Capture the cell that displays the provided text and extract its (X, Y) central coordinate. 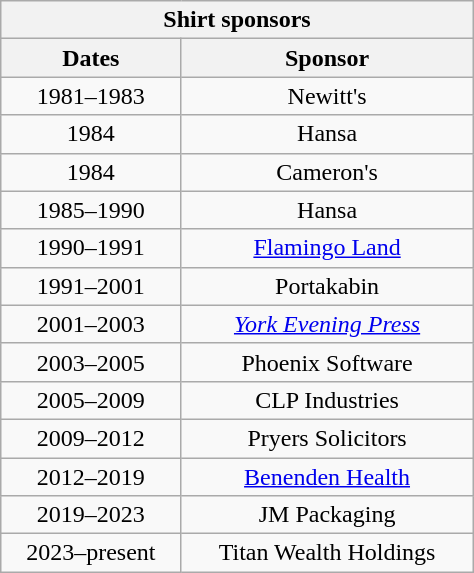
Dates (91, 58)
Newitt's (327, 96)
1985–1990 (91, 210)
2003–2005 (91, 362)
2005–2009 (91, 400)
CLP Industries (327, 400)
2009–2012 (91, 438)
JM Packaging (327, 515)
Shirt sponsors (237, 20)
York Evening Press (327, 324)
1991–2001 (91, 286)
Flamingo Land (327, 248)
Sponsor (327, 58)
Portakabin (327, 286)
1990–1991 (91, 248)
1981–1983 (91, 96)
Phoenix Software (327, 362)
2023–present (91, 553)
Cameron's (327, 172)
2012–2019 (91, 477)
2001–2003 (91, 324)
Pryers Solicitors (327, 438)
Titan Wealth Holdings (327, 553)
2019–2023 (91, 515)
Benenden Health (327, 477)
